For the text-containing cell, return its midpoint in [X, Y] coordinate format. 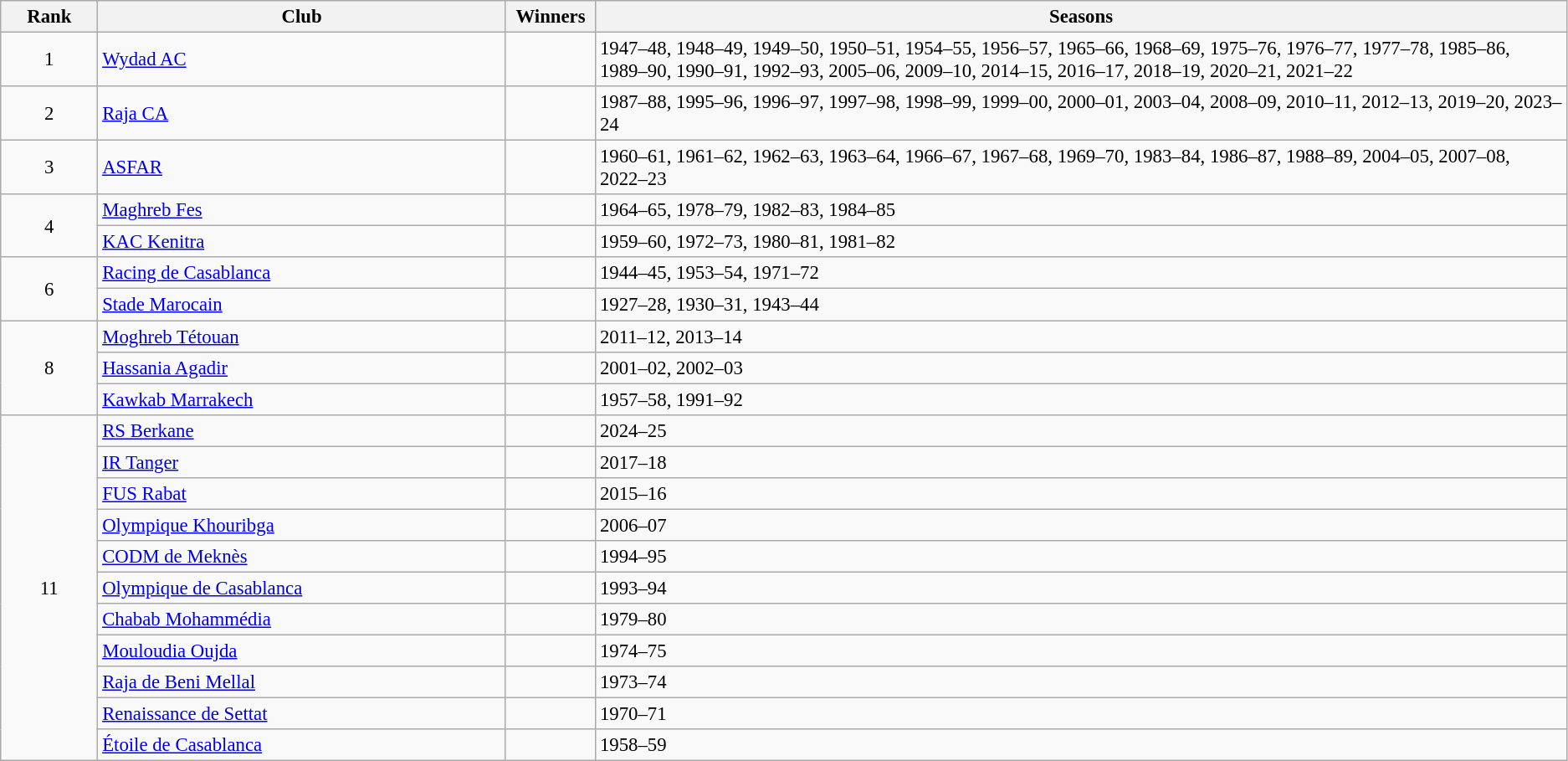
Club [302, 17]
IR Tanger [302, 462]
Renaissance de Settat [302, 714]
2017–18 [1081, 462]
1960–61, 1961–62, 1962–63, 1963–64, 1966–67, 1967–68, 1969–70, 1983–84, 1986–87, 1988–89, 2004–05, 2007–08, 2022–23 [1081, 167]
Rank [49, 17]
Étoile de Casablanca [302, 745]
1970–71 [1081, 714]
1993–94 [1081, 588]
1974–75 [1081, 651]
1994–95 [1081, 557]
Olympique Khouribga [302, 525]
Racing de Casablanca [302, 274]
4 [49, 226]
1959–60, 1972–73, 1980–81, 1981–82 [1081, 242]
2015–16 [1081, 494]
FUS Rabat [302, 494]
Hassania Agadir [302, 368]
1973–74 [1081, 682]
2024–25 [1081, 430]
1957–58, 1991–92 [1081, 399]
1927–28, 1930–31, 1943–44 [1081, 305]
6 [49, 290]
2011–12, 2013–14 [1081, 337]
Seasons [1081, 17]
1944–45, 1953–54, 1971–72 [1081, 274]
ASFAR [302, 167]
Raja de Beni Mellal [302, 682]
RS Berkane [302, 430]
Maghreb Fes [302, 210]
2001–02, 2002–03 [1081, 368]
Raja CA [302, 114]
1958–59 [1081, 745]
Olympique de Casablanca [302, 588]
1964–65, 1978–79, 1982–83, 1984–85 [1081, 210]
Wydad AC [302, 60]
Kawkab Marrakech [302, 399]
Mouloudia Oujda [302, 651]
8 [49, 368]
2 [49, 114]
1979–80 [1081, 620]
2006–07 [1081, 525]
KAC Kenitra [302, 242]
11 [49, 588]
Chabab Mohammédia [302, 620]
CODM de Meknès [302, 557]
1 [49, 60]
1987–88, 1995–96, 1996–97, 1997–98, 1998–99, 1999–00, 2000–01, 2003–04, 2008–09, 2010–11, 2012–13, 2019–20, 2023–24 [1081, 114]
Winners [551, 17]
3 [49, 167]
Stade Marocain [302, 305]
Moghreb Tétouan [302, 337]
